Output the [x, y] coordinate of the center of the cell containing the given text.  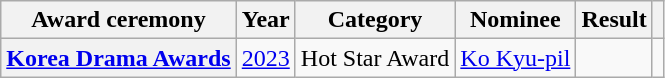
Result [614, 20]
Year [266, 20]
Category [375, 20]
Ko Kyu-pil [516, 58]
Nominee [516, 20]
Award ceremony [118, 20]
Hot Star Award [375, 58]
Korea Drama Awards [118, 58]
2023 [266, 58]
